Capture the cell that displays the provided text and extract its [X, Y] central coordinate. 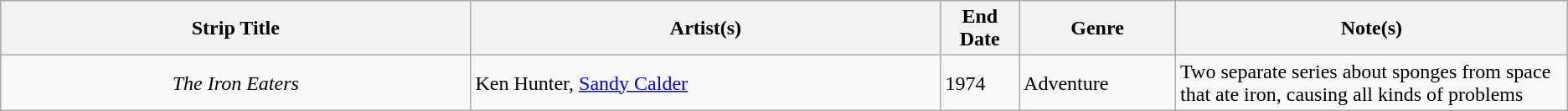
Strip Title [236, 29]
Ken Hunter, Sandy Calder [705, 82]
End Date [980, 29]
Artist(s) [705, 29]
Adventure [1097, 82]
Note(s) [1372, 29]
1974 [980, 82]
Two separate series about sponges from space that ate iron, causing all kinds of problems [1372, 82]
The Iron Eaters [236, 82]
Genre [1097, 29]
